Identify which cell holds the provided text, then report its (X, Y) central coordinate. 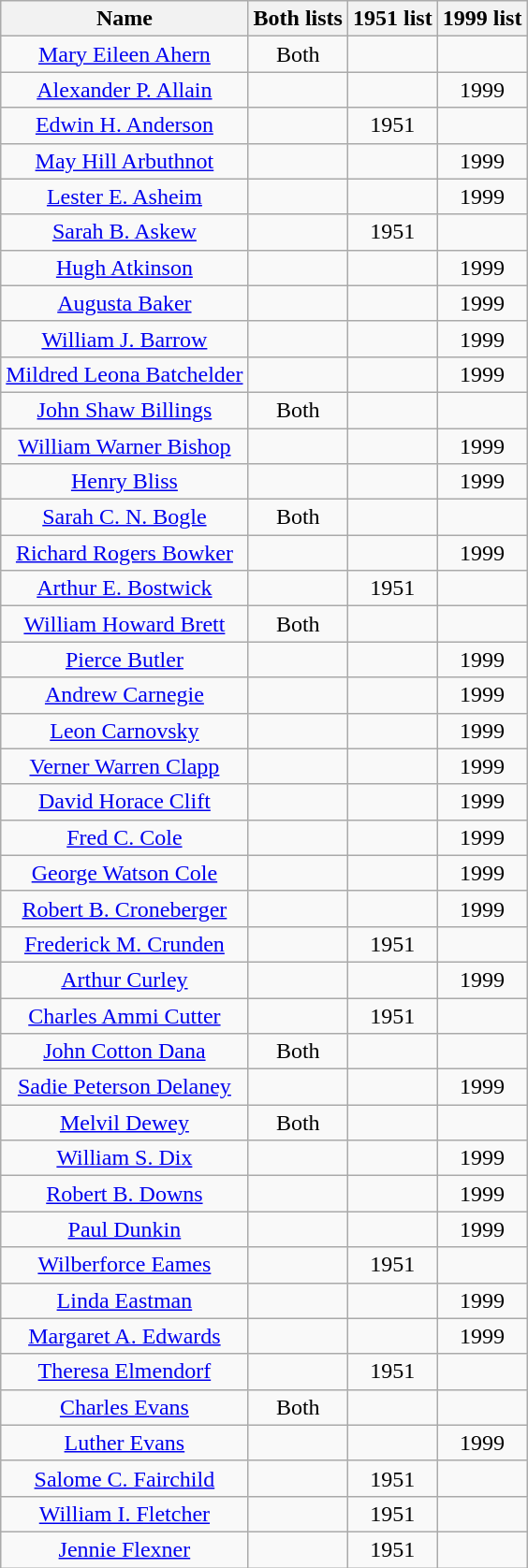
Hugh Atkinson (125, 268)
May Hill Arbuthnot (125, 161)
Richard Rogers Bowker (125, 553)
Both lists (298, 19)
Verner Warren Clapp (125, 766)
David Horace Clift (125, 802)
Arthur E. Bostwick (125, 588)
Margaret A. Edwards (125, 1336)
Paul Dunkin (125, 1229)
Andrew Carnegie (125, 695)
Sadie Peterson Delaney (125, 1087)
Robert B. Croneberger (125, 908)
Melvil Dewey (125, 1123)
Luther Evans (125, 1443)
1951 list (392, 19)
Robert B. Downs (125, 1194)
William S. Dix (125, 1158)
Theresa Elmendorf (125, 1372)
Sarah C. N. Bogle (125, 517)
Frederick M. Crunden (125, 944)
George Watson Cole (125, 873)
Salome C. Fairchild (125, 1478)
Leon Carnovsky (125, 731)
William Howard Brett (125, 624)
Mildred Leona Batchelder (125, 374)
1999 list (482, 19)
Sarah B. Askew (125, 232)
Arthur Curley (125, 980)
William Warner Bishop (125, 446)
Charles Evans (125, 1407)
John Shaw Billings (125, 410)
Linda Eastman (125, 1300)
William I. Fletcher (125, 1514)
Jennie Flexner (125, 1549)
Edwin H. Anderson (125, 125)
Pierce Butler (125, 660)
John Cotton Dana (125, 1052)
Fred C. Cole (125, 837)
Augusta Baker (125, 303)
Alexander P. Allain (125, 90)
Henry Bliss (125, 482)
Charles Ammi Cutter (125, 1015)
Lester E. Asheim (125, 196)
Wilberforce Eames (125, 1265)
Name (125, 19)
William J. Barrow (125, 339)
Mary Eileen Ahern (125, 54)
